Capture the cell that displays the provided text and extract its [x, y] central coordinate. 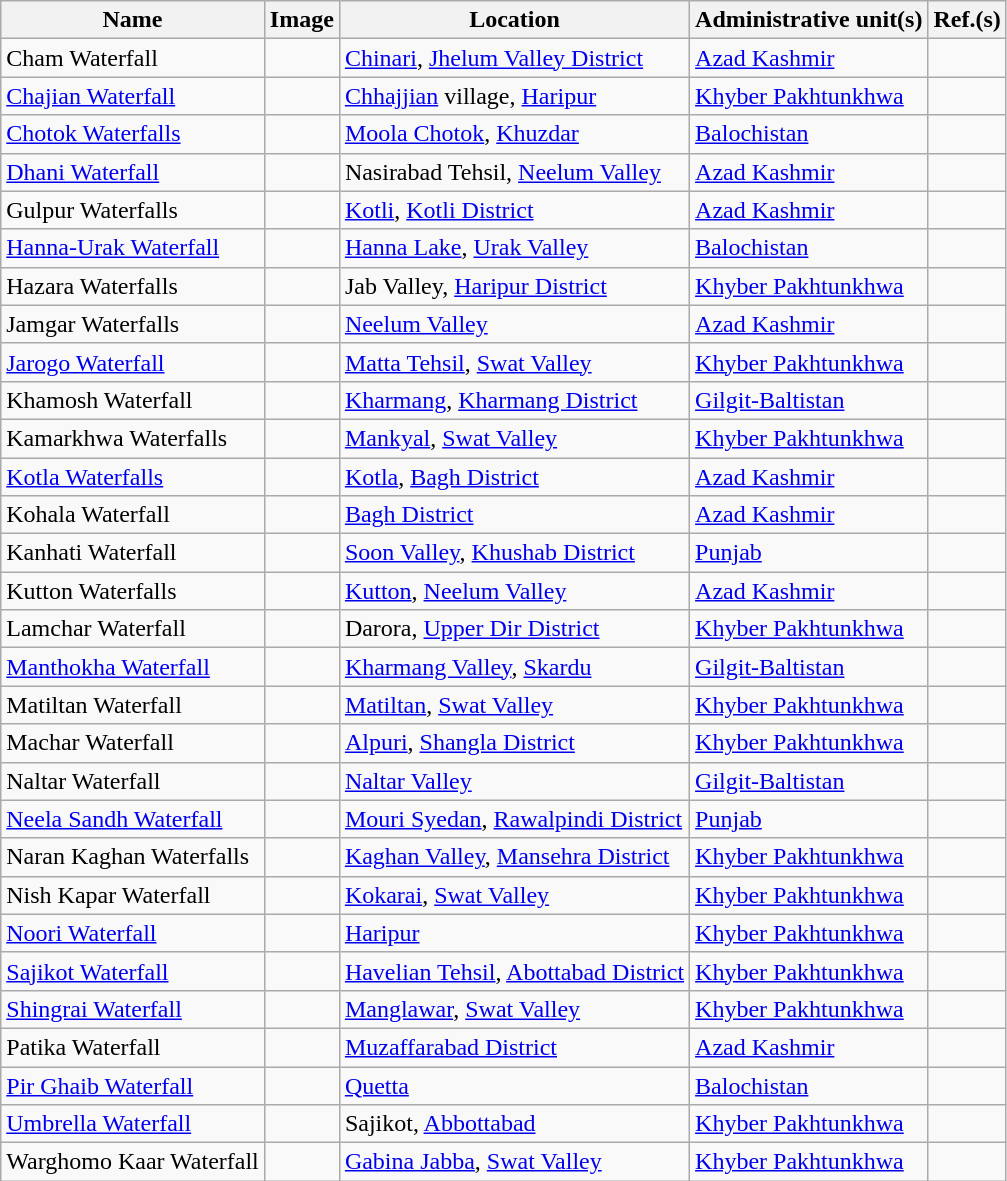
Haripur [514, 933]
Chajian Waterfall [133, 96]
Havelian Tehsil, Abottabad District [514, 971]
Soon Valley, Khushab District [514, 553]
Sajikot, Abbottabad [514, 1124]
Khamosh Waterfall [133, 400]
Chinari, Jhelum Valley District [514, 58]
Nasirabad Tehsil, Neelum Valley [514, 172]
Moola Chotok, Khuzdar [514, 134]
Naltar Valley [514, 781]
Kutton Waterfalls [133, 591]
Kutton, Neelum Valley [514, 591]
Machar Waterfall [133, 743]
Chhajjian village, Haripur [514, 96]
Alpuri, Shangla District [514, 743]
Sajikot Waterfall [133, 971]
Kanhati Waterfall [133, 553]
Chotok Waterfalls [133, 134]
Administrative unit(s) [809, 20]
Jarogo Waterfall [133, 362]
Manglawar, Swat Valley [514, 1009]
Nish Kapar Waterfall [133, 895]
Mouri Syedan, Rawalpindi District [514, 819]
Muzaffarabad District [514, 1047]
Kotli, Kotli District [514, 210]
Hanna Lake, Urak Valley [514, 248]
Kohala Waterfall [133, 515]
Gabina Jabba, Swat Valley [514, 1162]
Darora, Upper Dir District [514, 629]
Jamgar Waterfalls [133, 324]
Lamchar Waterfall [133, 629]
Kokarai, Swat Valley [514, 895]
Kharmang, Kharmang District [514, 400]
Kaghan Valley, Mansehra District [514, 857]
Gulpur Waterfalls [133, 210]
Name [133, 20]
Matiltan Waterfall [133, 705]
Location [514, 20]
Noori Waterfall [133, 933]
Warghomo Kaar Waterfall [133, 1162]
Kotla, Bagh District [514, 477]
Patika Waterfall [133, 1047]
Manthokha Waterfall [133, 667]
Matta Tehsil, Swat Valley [514, 362]
Umbrella Waterfall [133, 1124]
Jab Valley, Haripur District [514, 286]
Matiltan, Swat Valley [514, 705]
Mankyal, Swat Valley [514, 438]
Ref.(s) [967, 20]
Kharmang Valley, Skardu [514, 667]
Image [302, 20]
Naran Kaghan Waterfalls [133, 857]
Cham Waterfall [133, 58]
Dhani Waterfall [133, 172]
Quetta [514, 1085]
Neelum Valley [514, 324]
Hanna-Urak Waterfall [133, 248]
Pir Ghaib Waterfall [133, 1085]
Bagh District [514, 515]
Hazara Waterfalls [133, 286]
Neela Sandh Waterfall [133, 819]
Shingrai Waterfall [133, 1009]
Naltar Waterfall [133, 781]
Kamarkhwa Waterfalls [133, 438]
Kotla Waterfalls [133, 477]
